Determine the (X, Y) coordinate at the center of the cell enclosing the given text.  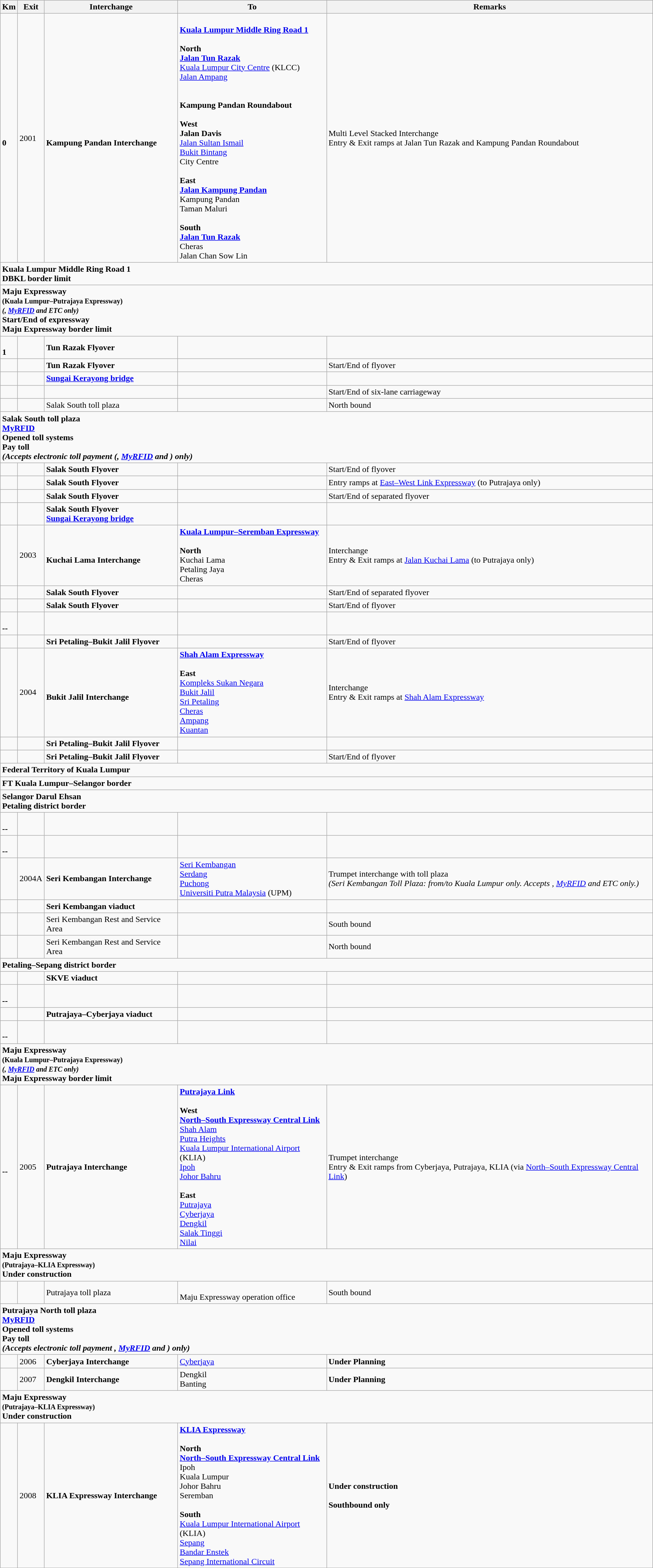
Seri Kembangan Interchange (111, 878)
Sungai Kerayong bridge (111, 378)
Petaling–Sepang district border (326, 965)
Putrajaya–Cyberjaya viaduct (111, 1014)
1 (9, 347)
Cyberjaya Interchange (111, 1361)
Trumpet interchangeEntry & Exit ramps from Cyberjaya, Putrajaya, KLIA (via North–South Expressway Central Link) (490, 1167)
InterchangeEntry & Exit ramps at Shah Alam Expressway (490, 692)
Seri Kembangan viaduct (111, 906)
Salak South toll plaza MyRFID Opened toll systemsPay toll(Accepts electronic toll payment (, MyRFID and ) only) (326, 437)
Cyberjaya (252, 1361)
Seri Kembangan Serdang PuchongUniversiti Putra Malaysia (UPM) (252, 878)
Kuala Lumpur–Seremban ExpresswayNorth Kuchai Lama Petaling Jaya Cheras (252, 555)
2008 (31, 1495)
Putrajaya Interchange (111, 1167)
0 (9, 138)
Putrajaya toll plaza (111, 1292)
SKVE viaduct (111, 978)
2006 (31, 1361)
KLIA Expressway Interchange (111, 1495)
Bukit Jalil Interchange (111, 692)
2001 (31, 138)
Exit (31, 7)
Km (9, 7)
Kuchai Lama Interchange (111, 555)
Kampung Pandan Interchange (111, 138)
Maju Expressway(Kuala Lumpur–Putrajaya Expressway)(, MyRFID and ETC only)Start/End of expresswayMaju Expressway border limit (326, 310)
Remarks (490, 7)
Salak South toll plaza (111, 405)
Maju Expressway(Kuala Lumpur–Putrajaya Expressway)(, MyRFID and ETC only)Maju Expressway border limit (326, 1064)
To (252, 7)
2004 (31, 692)
2007 (31, 1379)
Dengkil Interchange (111, 1379)
2005 (31, 1167)
Federal Territory of Kuala Lumpur (326, 770)
FT Kuala Lumpur–Selangor border (326, 783)
Dengkil Banting (252, 1379)
Kuala Lumpur Middle Ring Road 1DBKL border limit (326, 273)
Entry ramps at East–West Link Expressway (to Putrajaya only) (490, 482)
Putrajaya North toll plaza MyRFID Opened toll systemsPay toll(Accepts electronic toll payment , MyRFID and ) only) (326, 1329)
InterchangeEntry & Exit ramps at Jalan Kuchai Lama (to Putrajaya only) (490, 555)
2003 (31, 555)
Under constructionSouthbound only (490, 1495)
Start/End of six-lane carriageway (490, 392)
Multi Level Stacked InterchangeEntry & Exit ramps at Jalan Tun Razak and Kampung Pandan Roundabout (490, 138)
Maju Expressway operation office (252, 1292)
Selangor Darul EhsanPetaling district border (326, 801)
Salak South FlyoverSungai Kerayong bridge (111, 514)
Trumpet interchange with toll plaza(Seri Kembangan Toll Plaza: from/to Kuala Lumpur only. Accepts , MyRFID and ETC only.) (490, 878)
Shah Alam ExpresswayEastKompleks Sukan NegaraBukit JalilSri Petaling Cheras Ampang Kuantan (252, 692)
Interchange (111, 7)
2004A (31, 878)
